Identify which cell holds the provided text, then report its (X, Y) central coordinate. 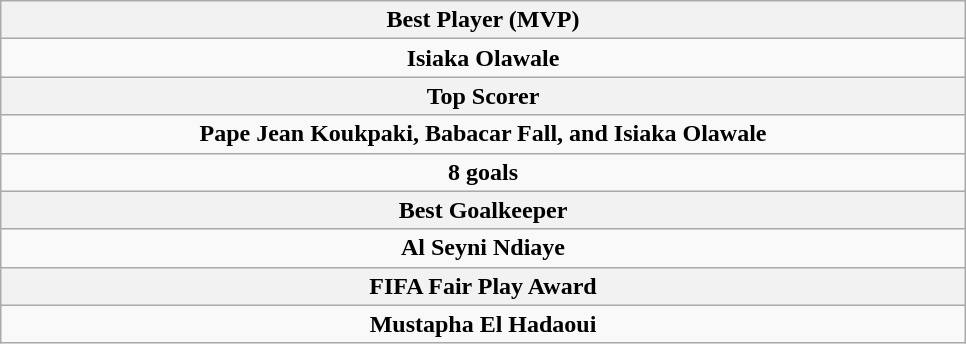
FIFA Fair Play Award (482, 286)
Isiaka Olawale (482, 58)
Al Seyni Ndiaye (482, 248)
Best Goalkeeper (482, 210)
8 goals (482, 172)
Mustapha El Hadaoui (482, 324)
Top Scorer (482, 96)
Best Player (MVP) (482, 20)
Pape Jean Koukpaki, Babacar Fall, and Isiaka Olawale (482, 134)
